Provide the (x, y) coordinate of the cell's center where the given text is located.  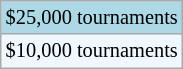
$25,000 tournaments (92, 17)
$10,000 tournaments (92, 51)
